Identify which cell holds the provided text, then report its [X, Y] central coordinate. 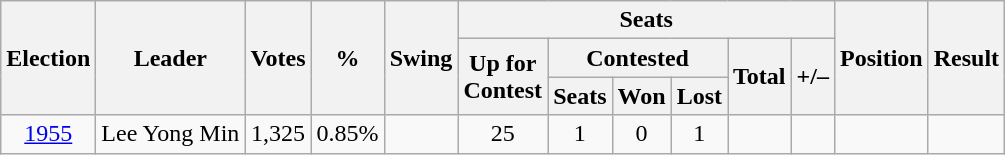
Lost [699, 96]
+/– [812, 77]
25 [503, 134]
Lee Yong Min [170, 134]
0.85% [348, 134]
Up forContest [503, 77]
Election [48, 58]
Votes [278, 58]
Won [642, 96]
Result [966, 58]
Position [881, 58]
0 [642, 134]
Leader [170, 58]
Swing [421, 58]
1955 [48, 134]
1,325 [278, 134]
% [348, 58]
Contested [638, 58]
Total [760, 77]
